Capture the cell that displays the provided text and extract its (X, Y) central coordinate. 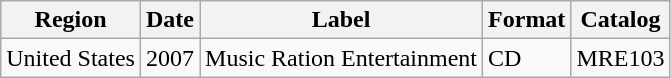
2007 (170, 58)
Catalog (620, 20)
Date (170, 20)
CD (527, 58)
United States (71, 58)
Region (71, 20)
Format (527, 20)
Label (342, 20)
Music Ration Entertainment (342, 58)
MRE103 (620, 58)
